Capture the cell that displays the provided text and extract its (X, Y) central coordinate. 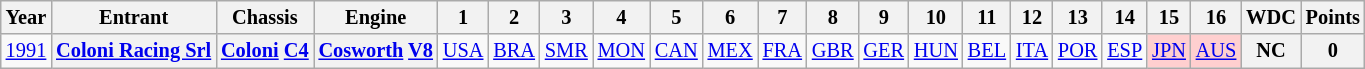
15 (1169, 17)
GER (884, 51)
Year (26, 17)
0 (1333, 51)
NC (1271, 51)
BRA (514, 51)
2 (514, 17)
ITA (1032, 51)
Cosworth V8 (376, 51)
1991 (26, 51)
Entrant (134, 17)
FRA (782, 51)
BEL (987, 51)
Chassis (265, 17)
SMR (566, 51)
1 (463, 17)
HUN (936, 51)
JPN (1169, 51)
8 (833, 17)
6 (730, 17)
MON (622, 51)
MEX (730, 51)
4 (622, 17)
AUS (1216, 51)
16 (1216, 17)
WDC (1271, 17)
Coloni Racing Srl (134, 51)
11 (987, 17)
CAN (676, 51)
POR (1078, 51)
13 (1078, 17)
7 (782, 17)
GBR (833, 51)
Coloni C4 (265, 51)
14 (1124, 17)
USA (463, 51)
5 (676, 17)
3 (566, 17)
10 (936, 17)
9 (884, 17)
Engine (376, 17)
ESP (1124, 51)
12 (1032, 17)
Points (1333, 17)
